From the cell containing the given text, extract its center point as (X, Y) coordinate. 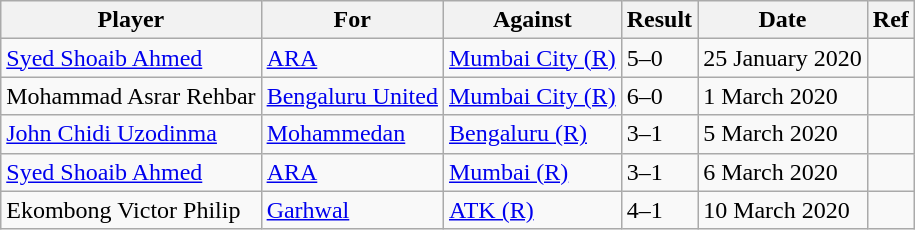
Bengaluru (R) (532, 134)
10 March 2020 (783, 210)
1 March 2020 (783, 96)
Ref (890, 20)
25 January 2020 (783, 58)
6 March 2020 (783, 172)
4–1 (659, 210)
Bengaluru United (352, 96)
For (352, 20)
Result (659, 20)
John Chidi Uzodinma (131, 134)
Garhwal (352, 210)
Date (783, 20)
Against (532, 20)
Mumbai (R) (532, 172)
Player (131, 20)
Ekombong Victor Philip (131, 210)
Mohammad Asrar Rehbar (131, 96)
5–0 (659, 58)
Mohammedan (352, 134)
6–0 (659, 96)
ATK (R) (532, 210)
5 March 2020 (783, 134)
